Identify which cell holds the provided text, then report its [x, y] central coordinate. 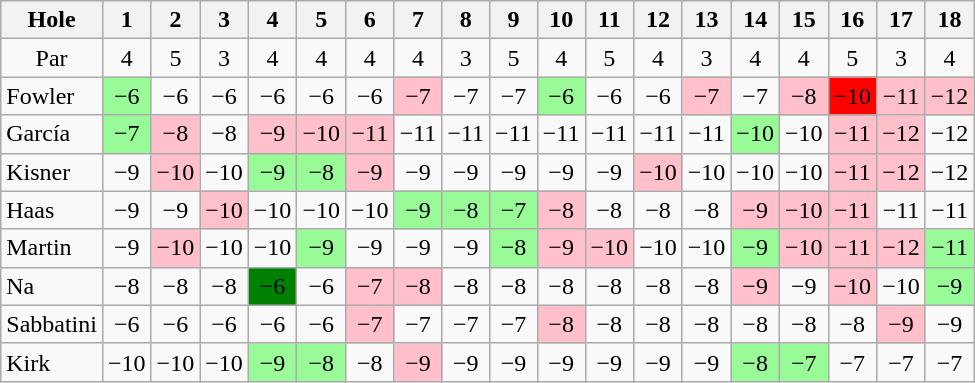
11 [610, 20]
10 [561, 20]
1 [126, 20]
Kisner [52, 172]
Kirk [52, 362]
Hole [52, 20]
Na [52, 286]
2 [176, 20]
17 [902, 20]
16 [852, 20]
8 [466, 20]
15 [804, 20]
12 [658, 20]
Sabbatini [52, 324]
García [52, 134]
Martin [52, 248]
6 [370, 20]
Fowler [52, 96]
9 [514, 20]
13 [706, 20]
Haas [52, 210]
18 [950, 20]
7 [418, 20]
Par [52, 58]
14 [756, 20]
